Pinpoint the cell where the given text exists, returning its (X, Y) midpoint coordinate. 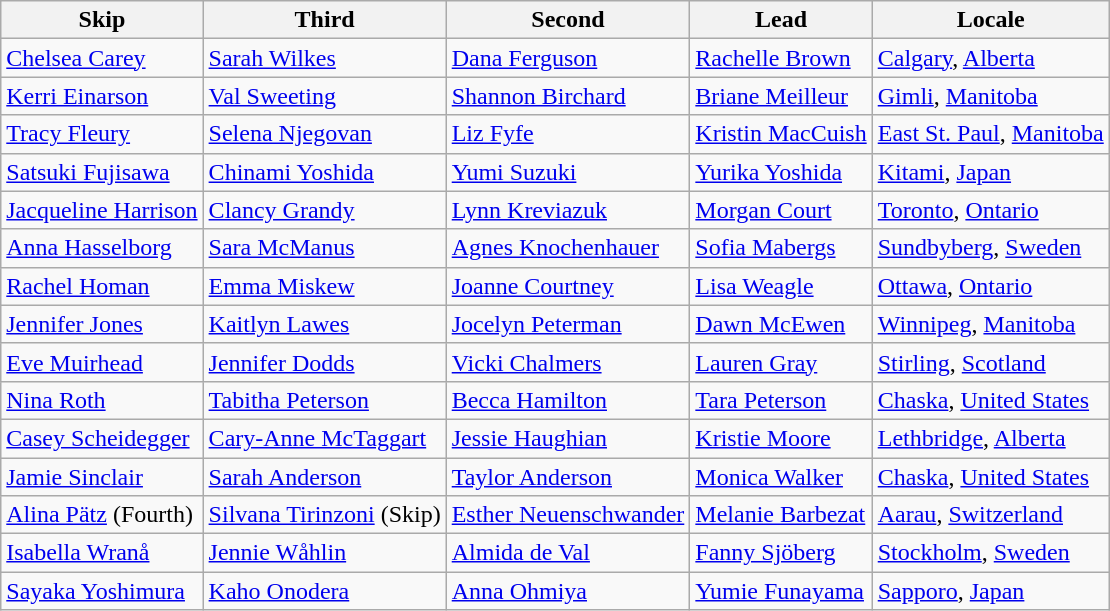
Clancy Grandy (324, 210)
Stirling, Scotland (990, 362)
Sapporo, Japan (990, 591)
Jennifer Jones (102, 324)
Val Sweeting (324, 96)
Joanne Courtney (568, 286)
Rachel Homan (102, 286)
Lead (781, 20)
Jennie Wåhlin (324, 553)
Liz Fyfe (568, 134)
Cary-Anne McTaggart (324, 438)
Tabitha Peterson (324, 400)
Melanie Barbezat (781, 515)
Vicki Chalmers (568, 362)
Sarah Wilkes (324, 58)
Agnes Knochenhauer (568, 248)
Second (568, 20)
Fanny Sjöberg (781, 553)
Chinami Yoshida (324, 172)
Chelsea Carey (102, 58)
Jamie Sinclair (102, 477)
Anna Hasselborg (102, 248)
Aarau, Switzerland (990, 515)
Dawn McEwen (781, 324)
Calgary, Alberta (990, 58)
Jessie Haughian (568, 438)
Skip (102, 20)
Becca Hamilton (568, 400)
Kaitlyn Lawes (324, 324)
Selena Njegovan (324, 134)
Jennifer Dodds (324, 362)
Rachelle Brown (781, 58)
Sundbyberg, Sweden (990, 248)
Eve Muirhead (102, 362)
Esther Neuenschwander (568, 515)
Nina Roth (102, 400)
Sayaka Yoshimura (102, 591)
Yumie Funayama (781, 591)
Toronto, Ontario (990, 210)
Lynn Kreviazuk (568, 210)
Kerri Einarson (102, 96)
Lauren Gray (781, 362)
Shannon Birchard (568, 96)
Lisa Weagle (781, 286)
Yumi Suzuki (568, 172)
Morgan Court (781, 210)
Almida de Val (568, 553)
Stockholm, Sweden (990, 553)
Lethbridge, Alberta (990, 438)
Jocelyn Peterman (568, 324)
Alina Pätz (Fourth) (102, 515)
Sofia Mabergs (781, 248)
Locale (990, 20)
Winnipeg, Manitoba (990, 324)
Tara Peterson (781, 400)
Satsuki Fujisawa (102, 172)
Yurika Yoshida (781, 172)
Gimli, Manitoba (990, 96)
Silvana Tirinzoni (Skip) (324, 515)
Third (324, 20)
Kristie Moore (781, 438)
Emma Miskew (324, 286)
Kaho Onodera (324, 591)
Sarah Anderson (324, 477)
Casey Scheidegger (102, 438)
Isabella Wranå (102, 553)
Sara McManus (324, 248)
East St. Paul, Manitoba (990, 134)
Kitami, Japan (990, 172)
Anna Ohmiya (568, 591)
Ottawa, Ontario (990, 286)
Dana Ferguson (568, 58)
Briane Meilleur (781, 96)
Monica Walker (781, 477)
Tracy Fleury (102, 134)
Taylor Anderson (568, 477)
Kristin MacCuish (781, 134)
Jacqueline Harrison (102, 210)
